Find where the given text appears and provide that cell's center as [x, y] coordinate. 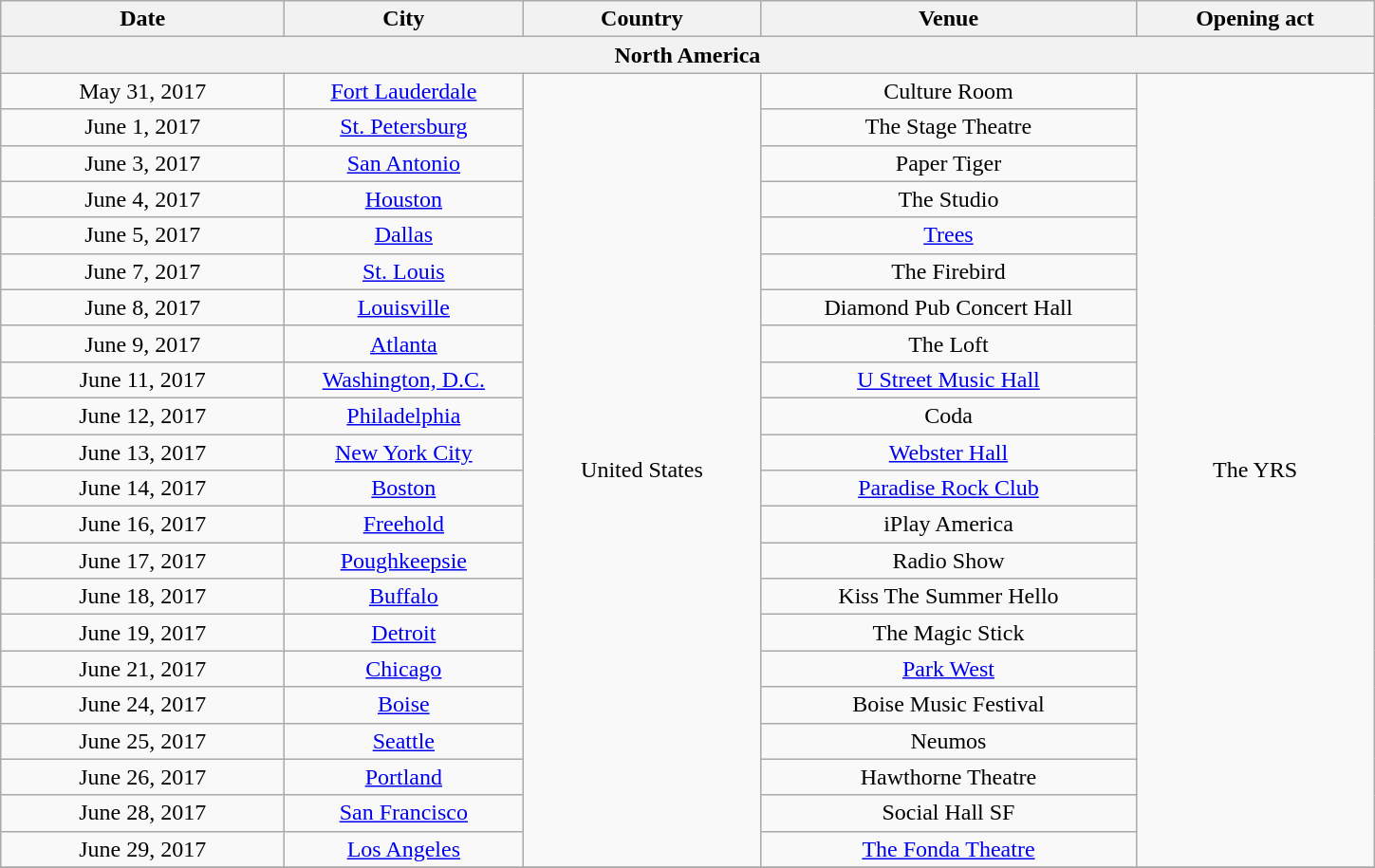
Washington, D.C. [404, 379]
June 9, 2017 [142, 343]
June 11, 2017 [142, 379]
June 24, 2017 [142, 705]
Portland [404, 777]
San Antonio [404, 163]
Date [142, 19]
Radio Show [949, 561]
June 28, 2017 [142, 813]
City [404, 19]
Fort Lauderdale [404, 91]
North America [687, 55]
Buffalo [404, 597]
San Francisco [404, 813]
Trees [949, 235]
June 17, 2017 [142, 561]
Paradise Rock Club [949, 489]
June 4, 2017 [142, 199]
Webster Hall [949, 452]
The Fonda Theatre [949, 849]
St. Petersburg [404, 127]
Diamond Pub Concert Hall [949, 307]
June 12, 2017 [142, 416]
June 18, 2017 [142, 597]
June 8, 2017 [142, 307]
New York City [404, 452]
Social Hall SF [949, 813]
Neumos [949, 741]
Country [641, 19]
Boston [404, 489]
June 26, 2017 [142, 777]
Coda [949, 416]
Culture Room [949, 91]
Dallas [404, 235]
Park West [949, 669]
Detroit [404, 633]
June 14, 2017 [142, 489]
Boise [404, 705]
Seattle [404, 741]
Freehold [404, 525]
Venue [949, 19]
Boise Music Festival [949, 705]
June 7, 2017 [142, 271]
Kiss The Summer Hello [949, 597]
June 29, 2017 [142, 849]
June 1, 2017 [142, 127]
iPlay America [949, 525]
June 19, 2017 [142, 633]
Philadelphia [404, 416]
June 21, 2017 [142, 669]
The YRS [1254, 471]
The Stage Theatre [949, 127]
The Studio [949, 199]
The Magic Stick [949, 633]
Atlanta [404, 343]
St. Louis [404, 271]
Chicago [404, 669]
United States [641, 471]
June 16, 2017 [142, 525]
June 13, 2017 [142, 452]
Paper Tiger [949, 163]
U Street Music Hall [949, 379]
Los Angeles [404, 849]
Hawthorne Theatre [949, 777]
Louisville [404, 307]
Opening act [1254, 19]
June 5, 2017 [142, 235]
The Loft [949, 343]
Poughkeepsie [404, 561]
Houston [404, 199]
June 3, 2017 [142, 163]
The Firebird [949, 271]
May 31, 2017 [142, 91]
June 25, 2017 [142, 741]
